Return (X, Y) of the center of cell containing provided text 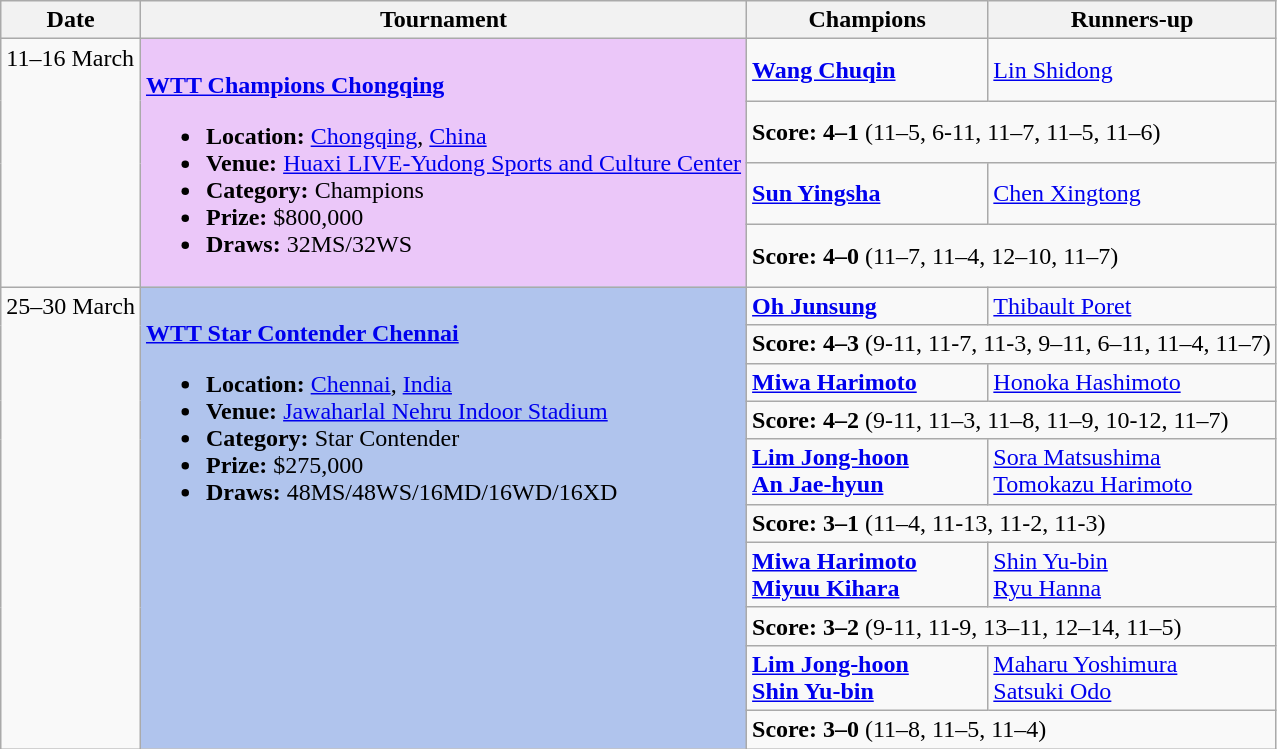
Score: 4–0 (11–7, 11–4, 12–10, 11–7) (1012, 256)
Score: 3–2 (9-11, 11-9, 13–11, 12–14, 11–5) (1012, 626)
Runners-up (1132, 20)
Date (71, 20)
Sun Yingsha (868, 194)
Thibault Poret (1132, 306)
Shin Yu-bin Ryu Hanna (1132, 574)
Maharu Yoshimura Satsuki Odo (1132, 678)
Lim Jong-hoon Shin Yu-bin (868, 678)
Lim Jong-hoon An Jae-hyun (868, 472)
25–30 March (71, 518)
11–16 March (71, 163)
Score: 4–1 (11–5, 6-11, 11–7, 11–5, 11–6) (1012, 132)
WTT Champions ChongqingLocation: Chongqing, ChinaVenue: Huaxi LIVE-Yudong Sports and Culture CenterCategory: ChampionsPrize: $800,000Draws: 32MS/32WS (443, 163)
Score: 3–0 (11–8, 11–5, 11–4) (1012, 729)
Wang Chuqin (868, 70)
Lin Shidong (1132, 70)
Chen Xingtong (1132, 194)
Oh Junsung (868, 306)
Sora Matsushima Tomokazu Harimoto (1132, 472)
Miwa Harimoto (868, 382)
Champions (868, 20)
Score: 4–3 (9-11, 11-7, 11-3, 9–11, 6–11, 11–4, 11–7) (1012, 344)
Score: 3–1 (11–4, 11-13, 11-2, 11-3) (1012, 523)
Honoka Hashimoto (1132, 382)
Tournament (443, 20)
Score: 4–2 (9-11, 11–3, 11–8, 11–9, 10-12, 11–7) (1012, 420)
Miwa Harimoto Miyuu Kihara (868, 574)
